Locate the cell with the specified text and output its (X, Y) center coordinate. 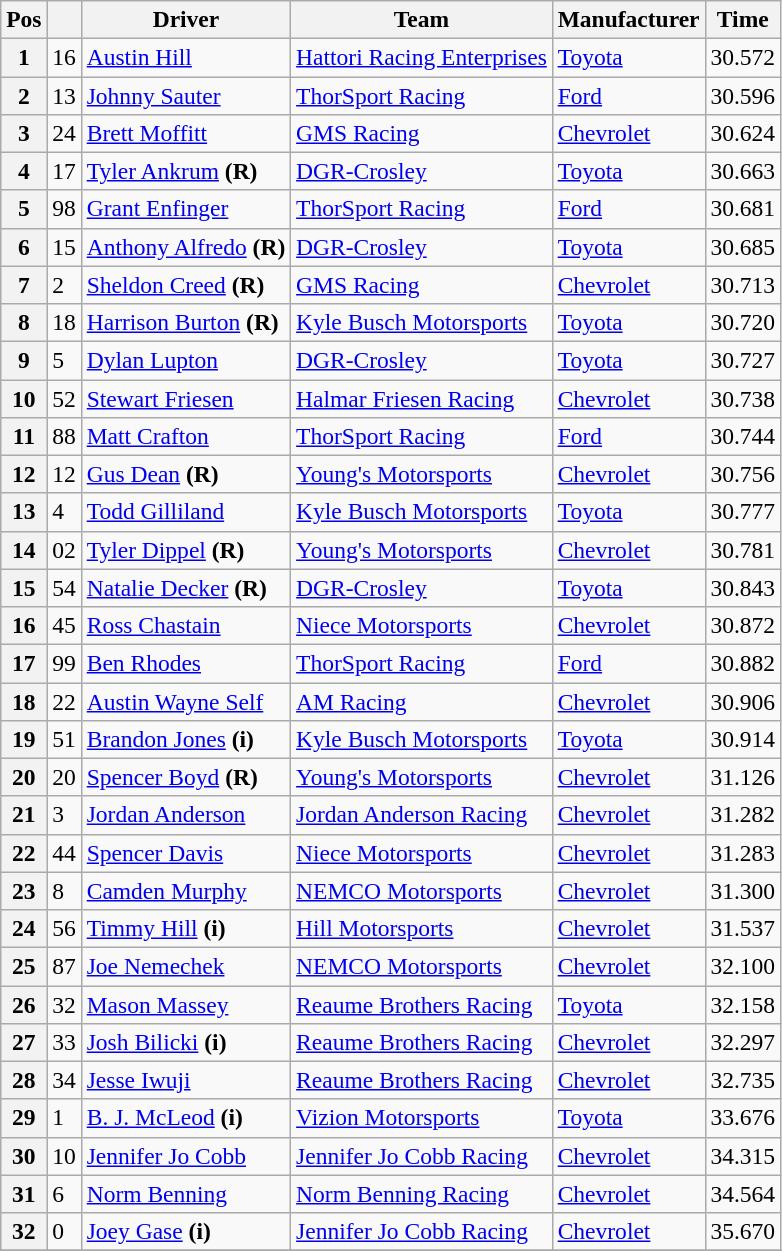
Anthony Alfredo (R) (186, 247)
Jordan Anderson Racing (422, 815)
Grant Enfinger (186, 209)
54 (64, 588)
9 (24, 360)
31.282 (743, 815)
Joe Nemechek (186, 966)
30.720 (743, 322)
30.727 (743, 360)
Halmar Friesen Racing (422, 398)
31.300 (743, 891)
Hattori Racing Enterprises (422, 57)
Norm Benning Racing (422, 1194)
Camden Murphy (186, 891)
Jesse Iwuji (186, 1080)
Mason Massey (186, 1004)
Austin Hill (186, 57)
30.777 (743, 512)
99 (64, 663)
Spencer Davis (186, 853)
B. J. McLeod (i) (186, 1118)
30.744 (743, 436)
35.670 (743, 1231)
Norm Benning (186, 1194)
AM Racing (422, 701)
Manufacturer (628, 19)
Ben Rhodes (186, 663)
30.882 (743, 663)
30.681 (743, 209)
Dylan Lupton (186, 360)
30.906 (743, 701)
Jordan Anderson (186, 815)
Matt Crafton (186, 436)
Brandon Jones (i) (186, 739)
30 (24, 1156)
30.738 (743, 398)
Harrison Burton (R) (186, 322)
56 (64, 928)
30.872 (743, 625)
44 (64, 853)
25 (24, 966)
Gus Dean (R) (186, 474)
23 (24, 891)
30.781 (743, 550)
52 (64, 398)
30.596 (743, 95)
Hill Motorsports (422, 928)
Time (743, 19)
33 (64, 1042)
33.676 (743, 1118)
Sheldon Creed (R) (186, 285)
0 (64, 1231)
31.126 (743, 777)
Austin Wayne Self (186, 701)
31.537 (743, 928)
32.158 (743, 1004)
30.914 (743, 739)
45 (64, 625)
30.624 (743, 133)
30.713 (743, 285)
Natalie Decker (R) (186, 588)
30.663 (743, 171)
Team (422, 19)
02 (64, 550)
Joey Gase (i) (186, 1231)
Tyler Ankrum (R) (186, 171)
Timmy Hill (i) (186, 928)
30.756 (743, 474)
27 (24, 1042)
29 (24, 1118)
Spencer Boyd (R) (186, 777)
87 (64, 966)
30.843 (743, 588)
Johnny Sauter (186, 95)
Todd Gilliland (186, 512)
Ross Chastain (186, 625)
Stewart Friesen (186, 398)
32.100 (743, 966)
30.572 (743, 57)
28 (24, 1080)
Driver (186, 19)
51 (64, 739)
30.685 (743, 247)
Josh Bilicki (i) (186, 1042)
34.315 (743, 1156)
26 (24, 1004)
32.297 (743, 1042)
11 (24, 436)
Brett Moffitt (186, 133)
Pos (24, 19)
34 (64, 1080)
Jennifer Jo Cobb (186, 1156)
98 (64, 209)
34.564 (743, 1194)
31.283 (743, 853)
19 (24, 739)
7 (24, 285)
Vizion Motorsports (422, 1118)
21 (24, 815)
88 (64, 436)
31 (24, 1194)
Tyler Dippel (R) (186, 550)
14 (24, 550)
32.735 (743, 1080)
